Find where the given text appears and provide that cell's center as [x, y] coordinate. 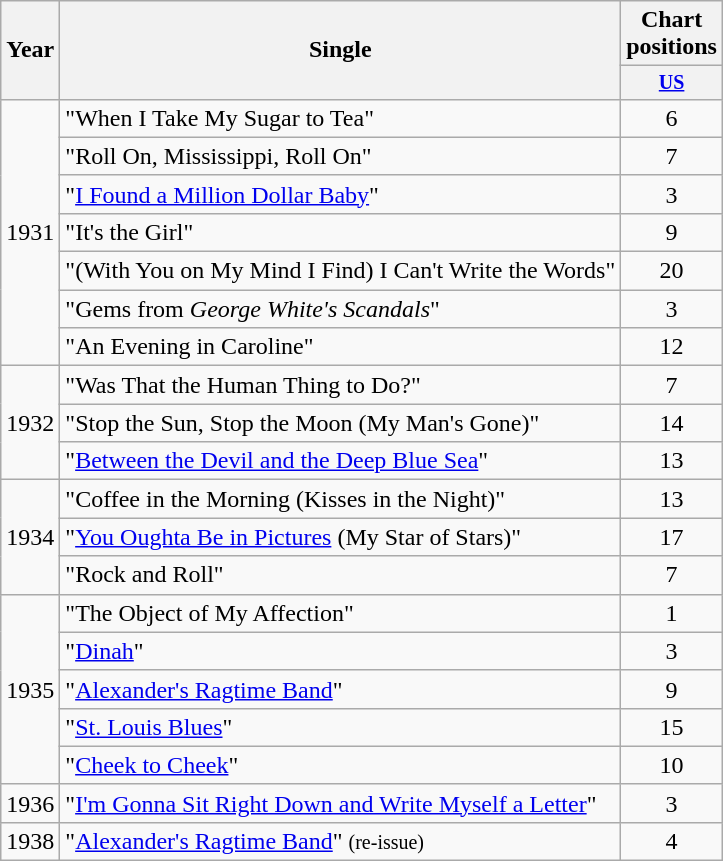
1 [672, 613]
"Coffee in the Morning (Kisses in the Night)" [340, 499]
"Alexander's Ragtime Band" (re-issue) [340, 841]
"Stop the Sun, Stop the Moon (My Man's Gone)" [340, 423]
1938 [30, 841]
"(With You on My Mind I Find) I Can't Write the Words" [340, 271]
"Between the Devil and the Deep Blue Sea" [340, 461]
"Alexander's Ragtime Band" [340, 689]
"You Oughta Be in Pictures (My Star of Stars)" [340, 537]
4 [672, 841]
"When I Take My Sugar to Tea" [340, 118]
14 [672, 423]
Year [30, 50]
"Roll On, Mississippi, Roll On" [340, 156]
Chart positions [672, 34]
"It's the Girl" [340, 232]
6 [672, 118]
"St. Louis Blues" [340, 727]
"The Object of My Affection" [340, 613]
15 [672, 727]
1936 [30, 803]
17 [672, 537]
Single [340, 50]
"Was That the Human Thing to Do?" [340, 385]
1932 [30, 423]
1935 [30, 689]
1931 [30, 232]
20 [672, 271]
"Rock and Roll" [340, 575]
1934 [30, 537]
"Gems from George White's Scandals" [340, 309]
12 [672, 347]
US [672, 82]
"I'm Gonna Sit Right Down and Write Myself a Letter" [340, 803]
"Cheek to Cheek" [340, 765]
"Dinah" [340, 651]
"An Evening in Caroline" [340, 347]
"I Found a Million Dollar Baby" [340, 194]
10 [672, 765]
